Search for the cell housing the specified text and yield its (X, Y) center coordinate. 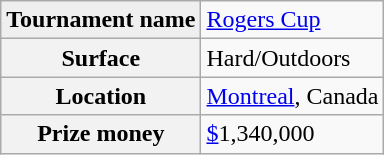
Location (101, 96)
Tournament name (101, 20)
Hard/Outdoors (292, 58)
Montreal, Canada (292, 96)
$1,340,000 (292, 134)
Surface (101, 58)
Rogers Cup (292, 20)
Prize money (101, 134)
